Scan for the cell matching the given text and deliver its [x, y] coordinate at center. 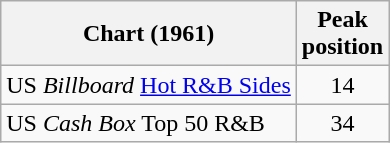
34 [342, 123]
Chart (1961) [149, 34]
US Cash Box Top 50 R&B [149, 123]
Peakposition [342, 34]
US Billboard Hot R&B Sides [149, 85]
14 [342, 85]
